Return [X, Y] of the center of cell containing provided text 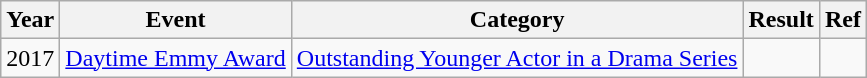
2017 [30, 58]
Year [30, 20]
Daytime Emmy Award [176, 58]
Event [176, 20]
Category [517, 20]
Result [781, 20]
Ref [842, 20]
Outstanding Younger Actor in a Drama Series [517, 58]
